Determine the (X, Y) coordinate at the center of the cell enclosing the given text.  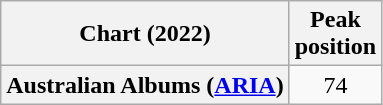
Chart (2022) (145, 34)
Australian Albums (ARIA) (145, 85)
Peakposition (335, 34)
74 (335, 85)
